Return (x, y) of the center of cell containing provided text 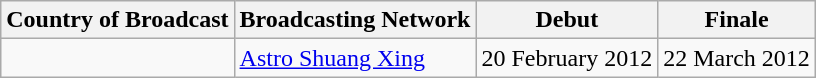
20 February 2012 (567, 58)
Debut (567, 20)
Astro Shuang Xing (355, 58)
Broadcasting Network (355, 20)
22 March 2012 (737, 58)
Country of Broadcast (118, 20)
Finale (737, 20)
